Find where the given text appears and provide that cell's center as (X, Y) coordinate. 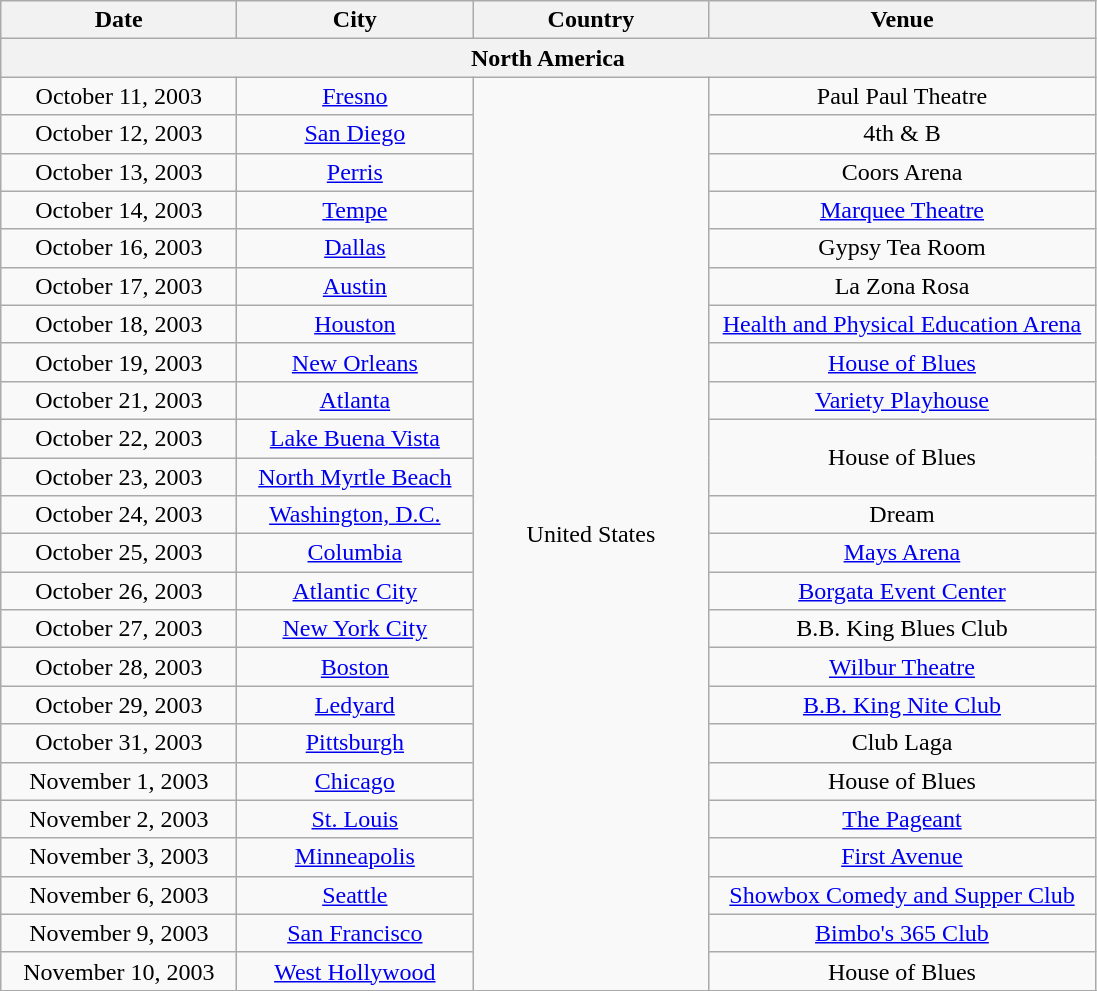
Mays Arena (902, 553)
San Francisco (355, 933)
October 13, 2003 (119, 172)
Venue (902, 20)
Variety Playhouse (902, 400)
October 31, 2003 (119, 743)
Date (119, 20)
Dream (902, 515)
October 21, 2003 (119, 400)
First Avenue (902, 857)
Seattle (355, 895)
October 29, 2003 (119, 705)
Atlantic City (355, 591)
October 28, 2003 (119, 667)
October 26, 2003 (119, 591)
Ledyard (355, 705)
Country (591, 20)
October 14, 2003 (119, 210)
Borgata Event Center (902, 591)
La Zona Rosa (902, 286)
Tempe (355, 210)
October 19, 2003 (119, 362)
November 3, 2003 (119, 857)
Pittsburgh (355, 743)
The Pageant (902, 819)
Chicago (355, 781)
San Diego (355, 134)
October 24, 2003 (119, 515)
St. Louis (355, 819)
October 16, 2003 (119, 248)
United States (591, 534)
October 12, 2003 (119, 134)
B.B. King Blues Club (902, 629)
Fresno (355, 96)
Coors Arena (902, 172)
November 1, 2003 (119, 781)
City (355, 20)
October 27, 2003 (119, 629)
November 6, 2003 (119, 895)
Wilbur Theatre (902, 667)
Perris (355, 172)
Health and Physical Education Arena (902, 324)
October 17, 2003 (119, 286)
Houston (355, 324)
Columbia (355, 553)
Marquee Theatre (902, 210)
Showbox Comedy and Supper Club (902, 895)
Minneapolis (355, 857)
Paul Paul Theatre (902, 96)
Club Laga (902, 743)
October 22, 2003 (119, 438)
Atlanta (355, 400)
New York City (355, 629)
October 18, 2003 (119, 324)
New Orleans (355, 362)
October 23, 2003 (119, 477)
November 9, 2003 (119, 933)
Dallas (355, 248)
4th & B (902, 134)
Austin (355, 286)
North America (548, 58)
B.B. King Nite Club (902, 705)
West Hollywood (355, 971)
Boston (355, 667)
Gypsy Tea Room (902, 248)
North Myrtle Beach (355, 477)
October 25, 2003 (119, 553)
Washington, D.C. (355, 515)
November 10, 2003 (119, 971)
October 11, 2003 (119, 96)
Bimbo's 365 Club (902, 933)
November 2, 2003 (119, 819)
Lake Buena Vista (355, 438)
